Detect which cell encompasses the target text, then output its [x, y] center coordinate. 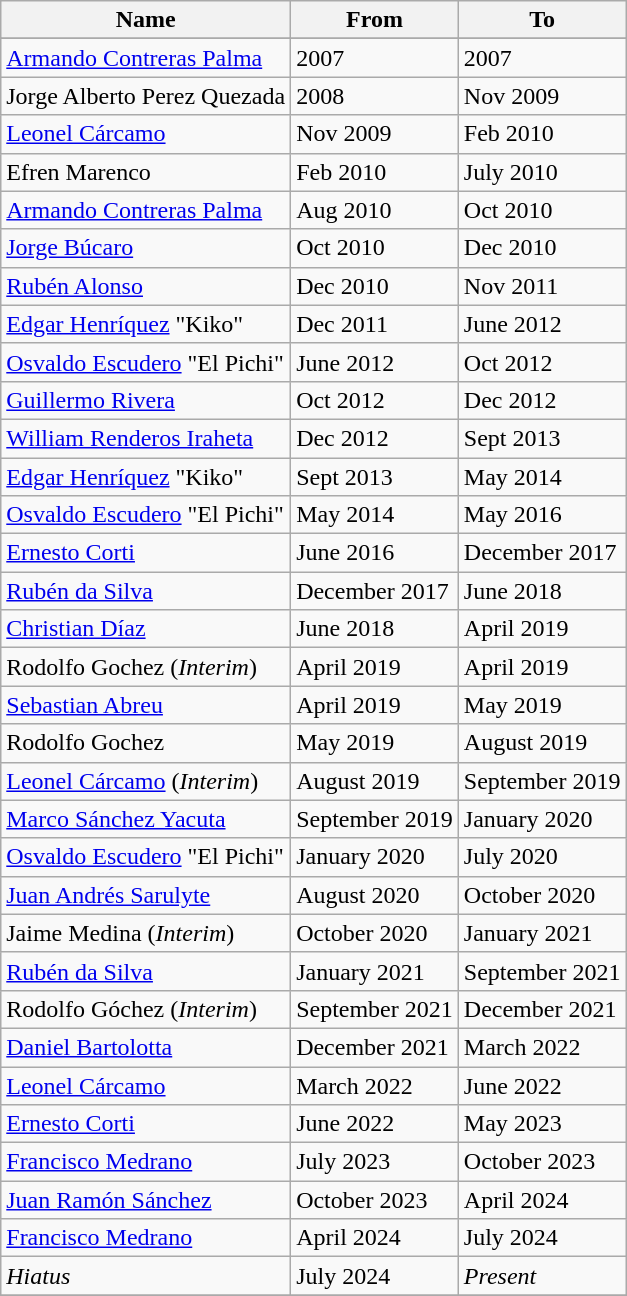
Jaime Medina (Interim) [146, 933]
August 2020 [375, 895]
July 2010 [542, 172]
Rodolfo Gochez [146, 743]
From [375, 20]
Present [542, 1276]
July 2020 [542, 857]
Christian Díaz [146, 629]
Jorge Búcaro [146, 248]
June 2016 [375, 553]
May 2016 [542, 515]
Rubén Alonso [146, 286]
Aug 2010 [375, 210]
Dec 2011 [375, 324]
William Renderos Iraheta [146, 438]
To [542, 20]
Juan Ramón Sánchez [146, 1200]
Marco Sánchez Yacuta [146, 819]
Efren Marenco [146, 172]
Guillermo Rivera [146, 400]
Jorge Alberto Perez Quezada [146, 96]
May 2023 [542, 1124]
Daniel Bartolotta [146, 1047]
July 2023 [375, 1162]
2008 [375, 96]
Leonel Cárcamo (Interim) [146, 781]
Rodolfo Gochez (Interim) [146, 667]
Hiatus [146, 1276]
Name [146, 20]
Nov 2011 [542, 286]
Sebastian Abreu [146, 705]
Rodolfo Góchez (Interim) [146, 1009]
Juan Andrés Sarulyte [146, 895]
